Search for the cell housing the specified text and yield its (x, y) center coordinate. 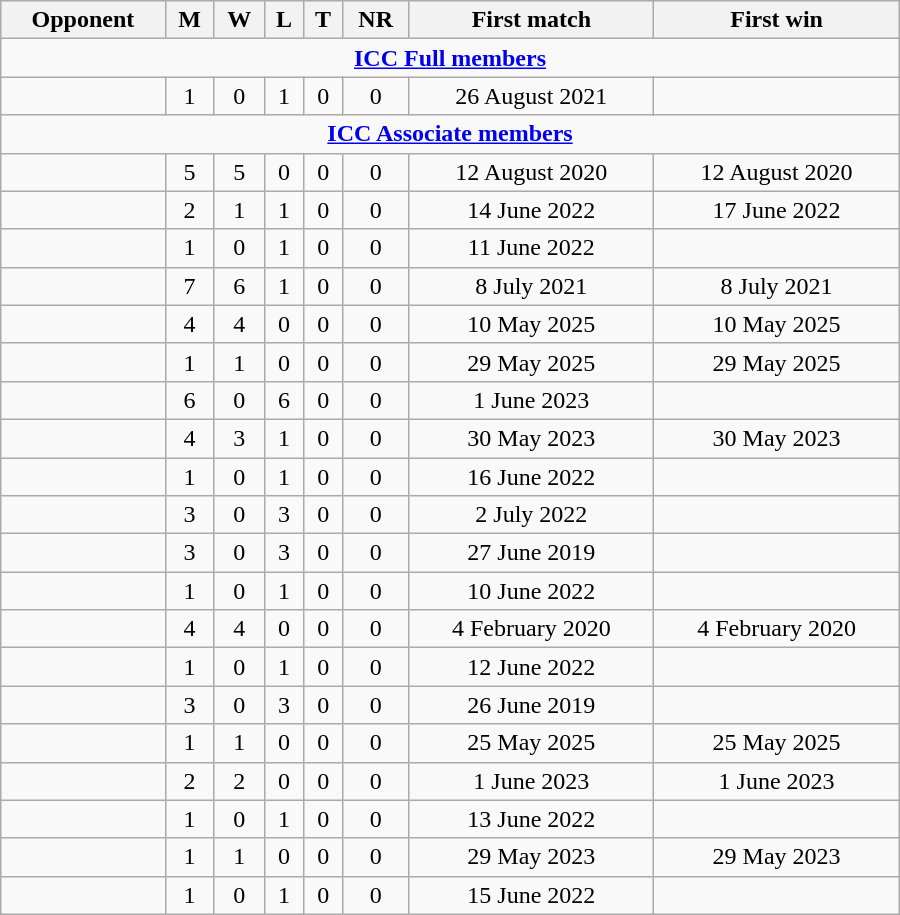
7 (190, 286)
12 June 2022 (532, 667)
First match (532, 20)
W (240, 20)
First win (776, 20)
M (190, 20)
10 June 2022 (532, 591)
2 July 2022 (532, 515)
27 June 2019 (532, 553)
ICC Associate members (450, 134)
L (284, 20)
T (324, 20)
17 June 2022 (776, 210)
16 June 2022 (532, 477)
26 June 2019 (532, 705)
ICC Full members (450, 58)
NR (376, 20)
11 June 2022 (532, 248)
14 June 2022 (532, 210)
26 August 2021 (532, 96)
Opponent (83, 20)
13 June 2022 (532, 819)
15 June 2022 (532, 895)
